Extract the [X, Y] coordinate from the center of the cell holding the provided text.  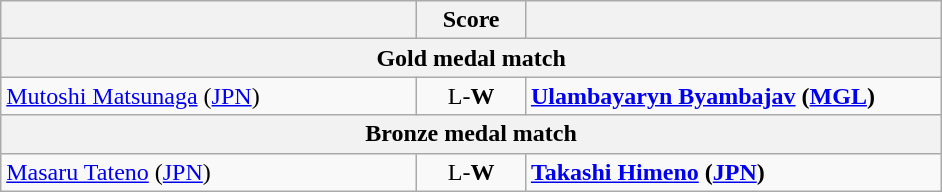
Ulambayaryn Byambajav (MGL) [733, 96]
Takashi Himeno (JPN) [733, 172]
Gold medal match [472, 58]
Bronze medal match [472, 134]
Mutoshi Matsunaga (JPN) [209, 96]
Score [472, 20]
Masaru Tateno (JPN) [209, 172]
